Scan for the cell matching the given text and deliver its [x, y] coordinate at center. 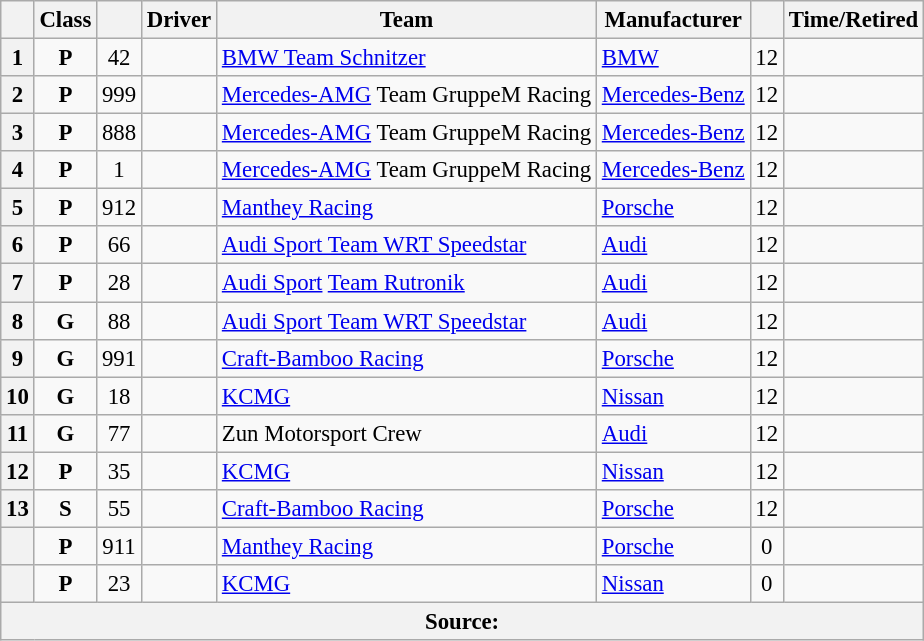
S [66, 509]
Driver [178, 20]
BMW Team Schnitzer [407, 58]
23 [120, 584]
77 [120, 433]
888 [120, 133]
88 [120, 321]
11 [18, 433]
4 [18, 170]
3 [18, 133]
BMW [673, 58]
Source: [462, 621]
5 [18, 208]
999 [120, 95]
Zun Motorsport Crew [407, 433]
Team [407, 20]
Manufacturer [673, 20]
66 [120, 245]
912 [120, 208]
6 [18, 245]
35 [120, 471]
911 [120, 546]
9 [18, 358]
10 [18, 396]
7 [18, 283]
Audi Sport Team Rutronik [407, 283]
Time/Retired [853, 20]
2 [18, 95]
55 [120, 509]
28 [120, 283]
42 [120, 58]
8 [18, 321]
13 [18, 509]
Class [66, 20]
18 [120, 396]
991 [120, 358]
